Search for the cell housing the specified text and yield its (x, y) center coordinate. 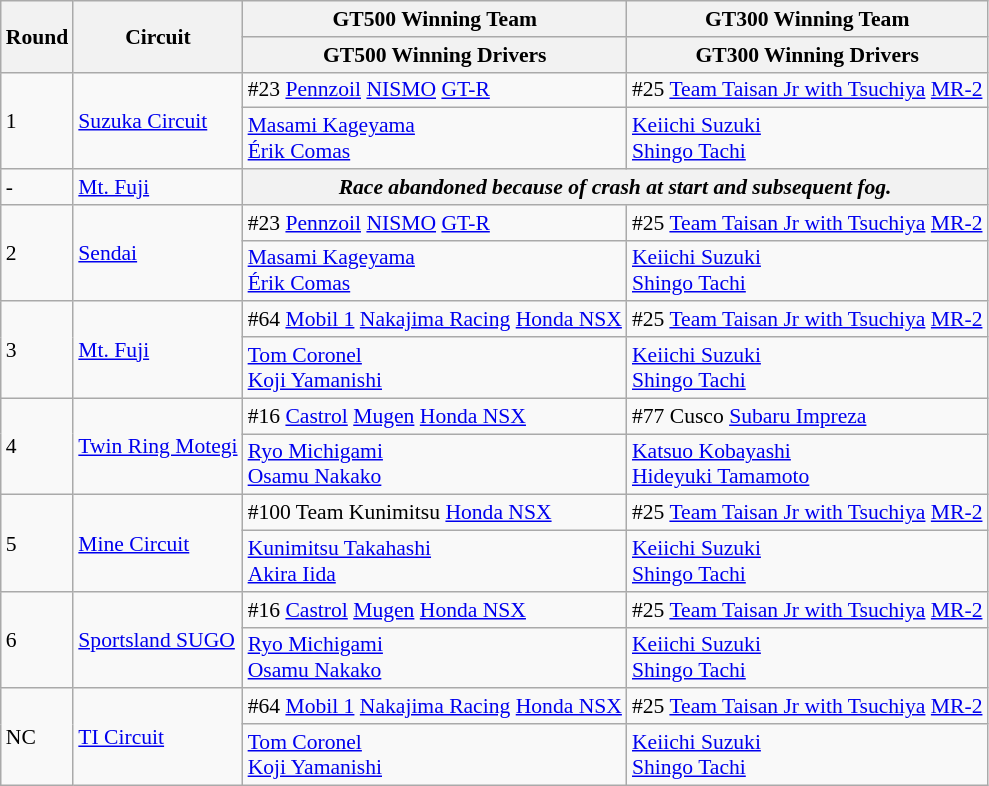
Kunimitsu Takahashi Akira Iida (435, 562)
GT300 Winning Drivers (808, 55)
Sendai (158, 254)
GT500 Winning Team (435, 19)
Twin Ring Motegi (158, 446)
Katsuo Kobayashi Hideyuki Tamamoto (808, 464)
#100 Team Kunimitsu Honda NSX (435, 513)
NC (38, 738)
Race abandoned because of crash at start and subsequent fog. (616, 187)
#77 Cusco Subaru Impreza (808, 416)
Sportsland SUGO (158, 640)
TI Circuit (158, 738)
GT500 Winning Drivers (435, 55)
3 (38, 350)
1 (38, 120)
Circuit (158, 36)
6 (38, 640)
2 (38, 254)
- (38, 187)
Mine Circuit (158, 544)
5 (38, 544)
GT300 Winning Team (808, 19)
Suzuka Circuit (158, 120)
Round (38, 36)
4 (38, 446)
